Provide the [x, y] coordinate of the cell's center where the given text is located.  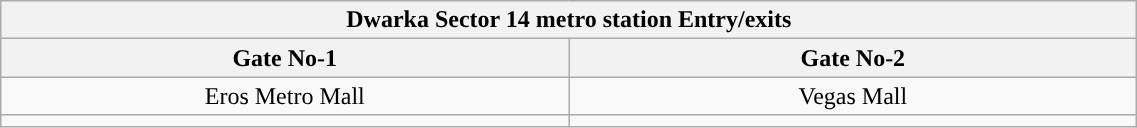
Gate No-1 [285, 58]
Gate No-2 [853, 58]
Vegas Mall [853, 96]
Eros Metro Mall [285, 96]
Dwarka Sector 14 metro station Entry/exits [569, 20]
